Extract the [X, Y] coordinate from the center of the cell holding the provided text.  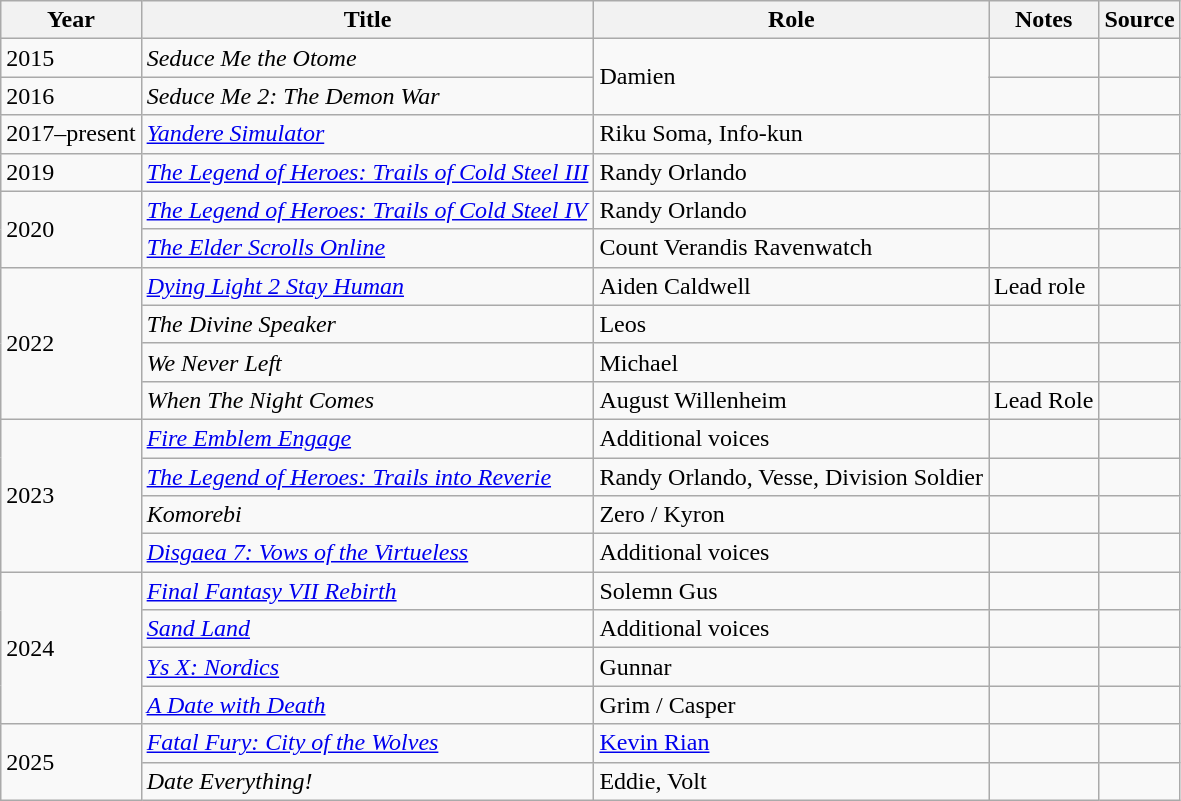
Seduce Me 2: The Demon War [368, 96]
Role [792, 20]
Notes [1044, 20]
Fire Emblem Engage [368, 438]
Eddie, Volt [792, 781]
2020 [71, 229]
Zero / Kyron [792, 515]
2016 [71, 96]
Seduce Me the Otome [368, 58]
Riku Soma, Info-kun [792, 134]
Lead role [1044, 286]
Kevin Rian [792, 743]
The Legend of Heroes: Trails of Cold Steel IV [368, 210]
Count Verandis Ravenwatch [792, 248]
2024 [71, 648]
The Divine Speaker [368, 324]
The Elder Scrolls Online [368, 248]
Michael [792, 362]
Year [71, 20]
2023 [71, 495]
Sand Land [368, 629]
Lead Role [1044, 400]
Disgaea 7: Vows of the Virtueless [368, 553]
Solemn Gus [792, 591]
Dying Light 2 Stay Human [368, 286]
2017–present [71, 134]
The Legend of Heroes: Trails into Reverie [368, 477]
We Never Left [368, 362]
Source [1140, 20]
2015 [71, 58]
Yandere Simulator [368, 134]
2025 [71, 762]
When The Night Comes [368, 400]
Grim / Casper [792, 705]
Aiden Caldwell [792, 286]
August Willenheim [792, 400]
Title [368, 20]
Ys X: Nordics [368, 667]
2022 [71, 343]
Komorebi [368, 515]
Gunnar [792, 667]
The Legend of Heroes: Trails of Cold Steel III [368, 172]
A Date with Death [368, 705]
Date Everything! [368, 781]
Damien [792, 77]
Leos [792, 324]
2019 [71, 172]
Randy Orlando, Vesse, Division Soldier [792, 477]
Fatal Fury: City of the Wolves [368, 743]
Final Fantasy VII Rebirth [368, 591]
